Determine the [x, y] coordinate at the center of the cell enclosing the given text.  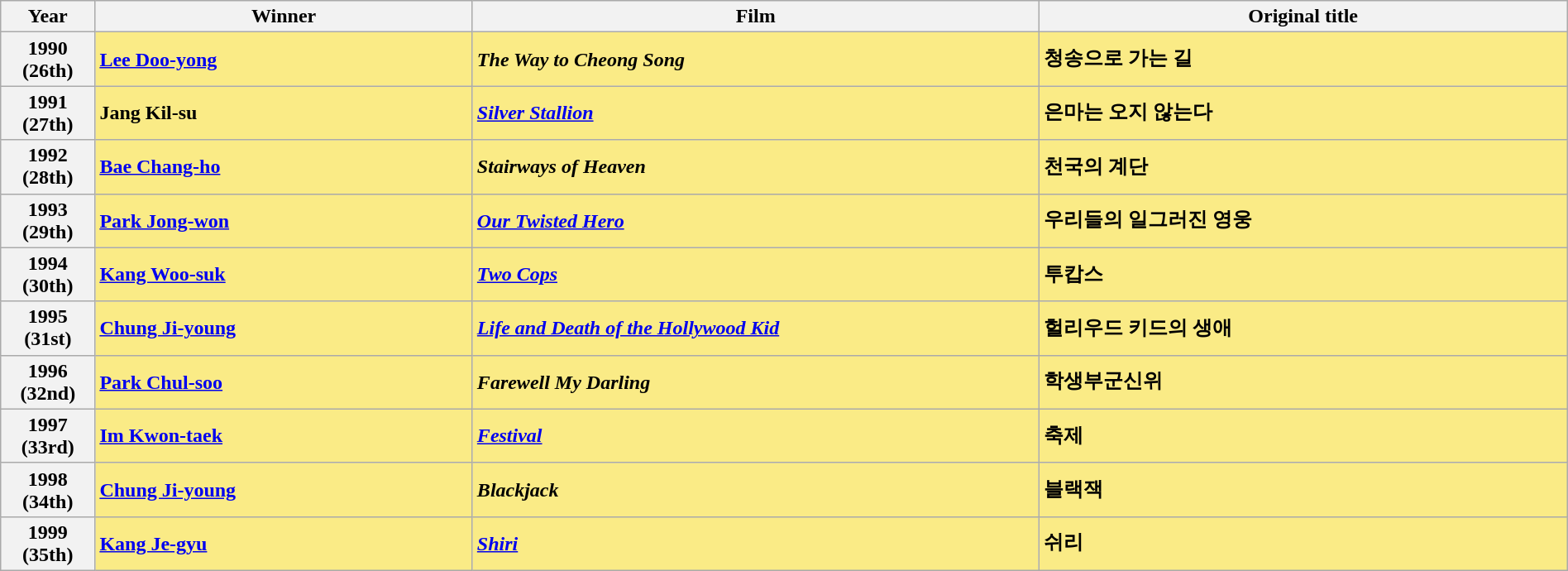
우리들의 일그러진 영웅 [1303, 220]
천국의 계단 [1303, 167]
Lee Doo-yong [284, 60]
은마는 오지 않는다 [1303, 113]
학생부군신위 [1303, 382]
1995(31st) [48, 328]
Year [48, 17]
Kang Je-gyu [284, 543]
Im Kwon-taek [284, 435]
축제 [1303, 435]
블랙잭 [1303, 490]
헐리우드 키드의 생애 [1303, 328]
청송으로 가는 길 [1303, 60]
1996(32nd) [48, 382]
Silver Stallion [756, 113]
Stairways of Heaven [756, 167]
1999(35th) [48, 543]
쉬리 [1303, 543]
The Way to Cheong Song [756, 60]
1991(27th) [48, 113]
Life and Death of the Hollywood Kid [756, 328]
Shiri [756, 543]
1994(30th) [48, 275]
Blackjack [756, 490]
1992(28th) [48, 167]
Farewell My Darling [756, 382]
Film [756, 17]
Kang Woo-suk [284, 275]
Bae Chang-ho [284, 167]
1993(29th) [48, 220]
Two Cops [756, 275]
1997(33rd) [48, 435]
1998(34th) [48, 490]
Winner [284, 17]
투캅스 [1303, 275]
Jang Kil-su [284, 113]
Original title [1303, 17]
Festival [756, 435]
Park Jong-won [284, 220]
Our Twisted Hero [756, 220]
Park Chul-soo [284, 382]
1990(26th) [48, 60]
